Return the [x, y] coordinate for the center point of the cell that contains the specified text.  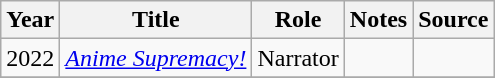
Year [30, 20]
Narrator [298, 58]
Notes [378, 20]
2022 [30, 58]
Title [156, 20]
Source [454, 20]
Anime Supremacy! [156, 58]
Role [298, 20]
